From the cell containing the given text, extract its center point as [X, Y] coordinate. 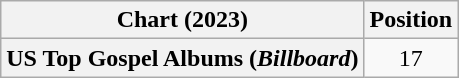
Chart (2023) [182, 20]
Position [411, 20]
17 [411, 58]
US Top Gospel Albums (Billboard) [182, 58]
